Capture the cell that displays the provided text and extract its [X, Y] central coordinate. 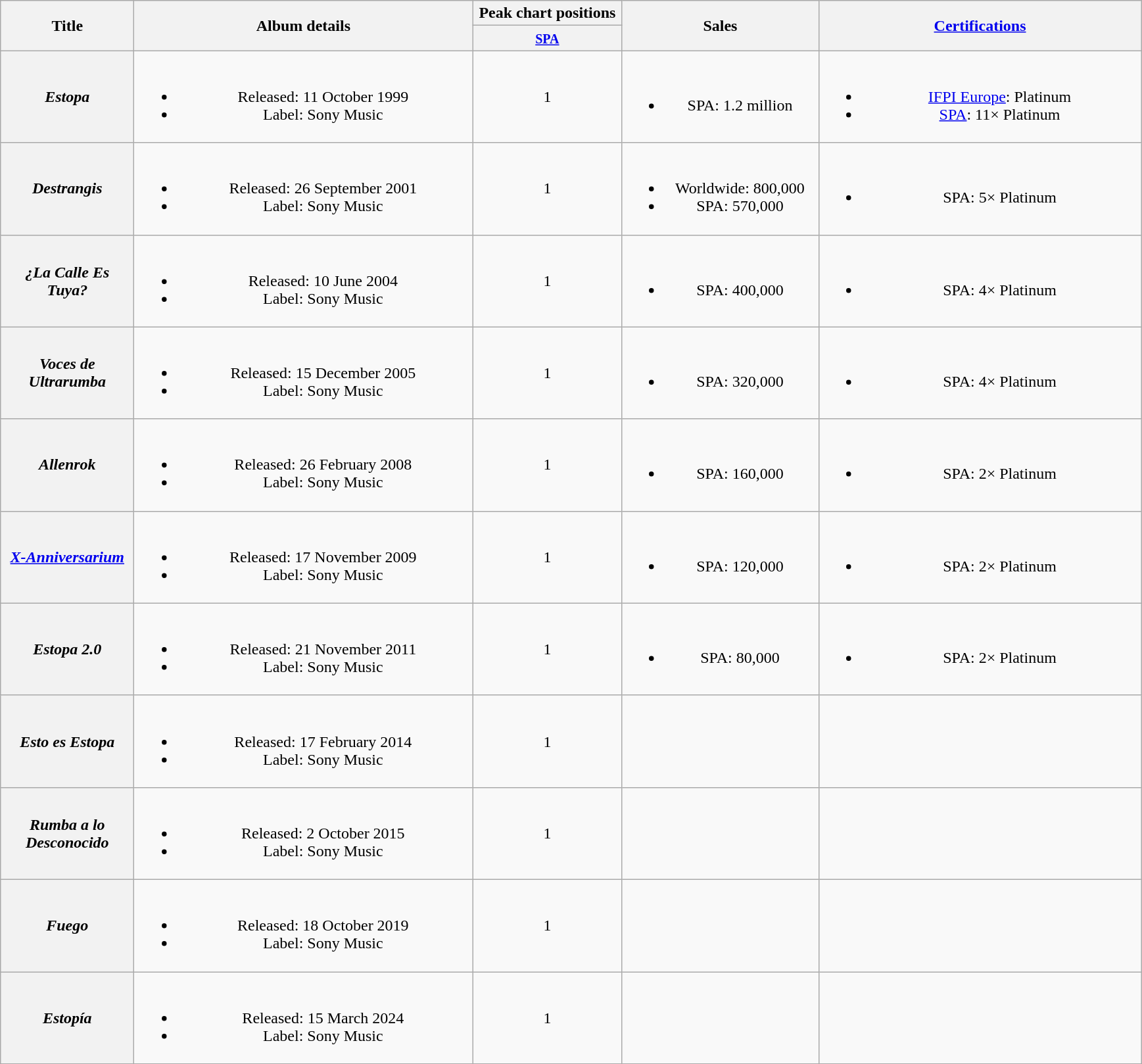
SPA: 1.2 million [721, 97]
Title [67, 26]
Destrangis [67, 189]
IFPI Europe: PlatinumSPA: 11× Platinum [980, 97]
Estopía [67, 1018]
Sales [721, 26]
Released: 11 October 1999Label: Sony Music [304, 97]
Album details [304, 26]
Fuego [67, 925]
Allenrok [67, 465]
Released: 26 September 2001Label: Sony Music [304, 189]
Estopa [67, 97]
SPA: 120,000 [721, 557]
SPA [547, 38]
Released: 18 October 2019Label: Sony Music [304, 925]
Esto es Estopa [67, 741]
Peak chart positions [547, 13]
Released: 10 June 2004Label: Sony Music [304, 281]
Released: 15 December 2005Label: Sony Music [304, 373]
Estopa 2.0 [67, 649]
Released: 21 November 2011Label: Sony Music [304, 649]
SPA: 400,000 [721, 281]
Released: 2 October 2015Label: Sony Music [304, 833]
Voces de Ultrarumba [67, 373]
SPA: 80,000 [721, 649]
SPA: 320,000 [721, 373]
Certifications [980, 26]
Released: 26 February 2008Label: Sony Music [304, 465]
¿La Calle Es Tuya? [67, 281]
Released: 17 February 2014Label: Sony Music [304, 741]
X-Anniversarium [67, 557]
Rumba a lo Desconocido [67, 833]
SPA: 160,000 [721, 465]
Worldwide: 800,000SPA: 570,000 [721, 189]
Released: 17 November 2009Label: Sony Music [304, 557]
SPA: 5× Platinum [980, 189]
Released: 15 March 2024Label: Sony Music [304, 1018]
